Detect which cell encompasses the target text, then output its [x, y] center coordinate. 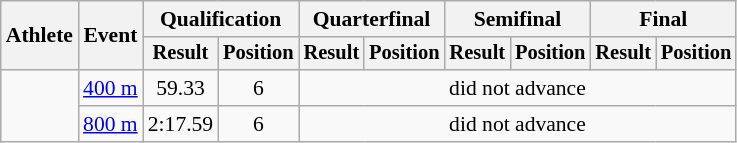
Qualification [221, 19]
Semifinal [517, 19]
Event [110, 36]
Quarterfinal [372, 19]
59.33 [180, 88]
Athlete [40, 36]
800 m [110, 124]
2:17.59 [180, 124]
Final [663, 19]
400 m [110, 88]
